Search for the cell housing the specified text and yield its [X, Y] center coordinate. 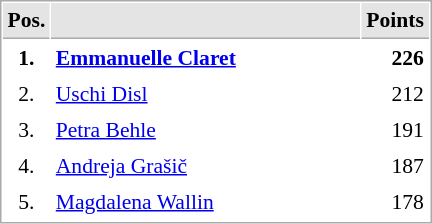
Uschi Disl [206, 93]
1. [26, 57]
2. [26, 93]
3. [26, 129]
5. [26, 201]
187 [396, 165]
178 [396, 201]
Andreja Grašič [206, 165]
Petra Behle [206, 129]
4. [26, 165]
Pos. [26, 21]
Magdalena Wallin [206, 201]
226 [396, 57]
Emmanuelle Claret [206, 57]
212 [396, 93]
191 [396, 129]
Points [396, 21]
